Return the [x, y] coordinate for the center point of the cell that contains the specified text.  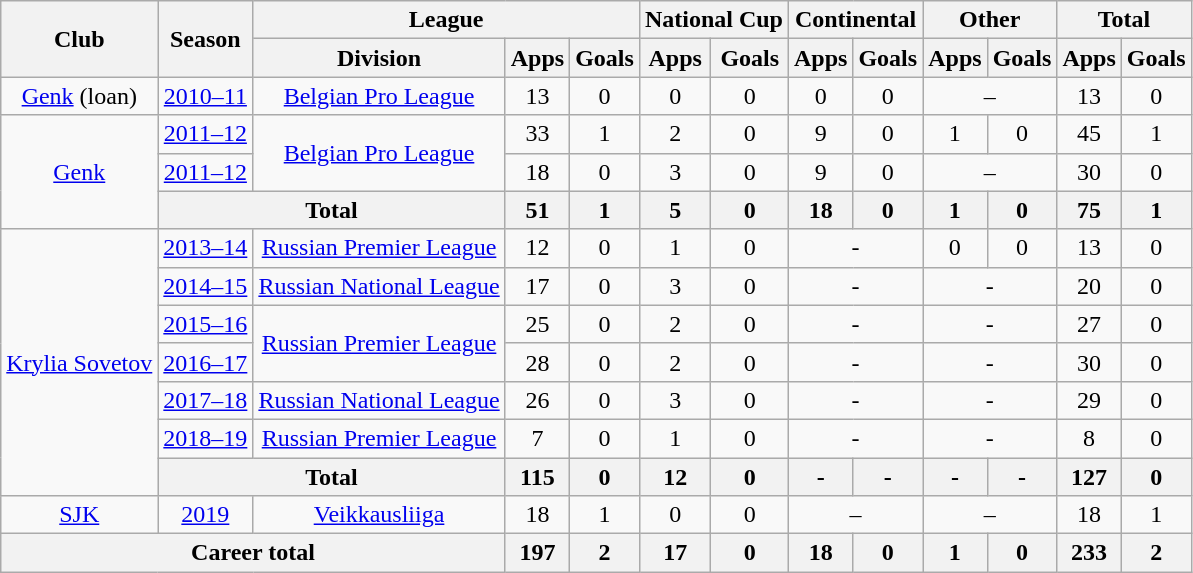
45 [1089, 134]
Club [80, 39]
Genk (loan) [80, 96]
2016–17 [206, 362]
51 [537, 210]
25 [537, 324]
Season [206, 39]
Continental [855, 20]
2010–11 [206, 96]
2019 [206, 515]
2015–16 [206, 324]
Veikkausliiga [379, 515]
5 [675, 210]
127 [1089, 477]
233 [1089, 553]
2017–18 [206, 400]
Krylia Sovetov [80, 362]
Division [379, 58]
28 [537, 362]
7 [537, 438]
75 [1089, 210]
29 [1089, 400]
27 [1089, 324]
2013–14 [206, 248]
League [446, 20]
SJK [80, 515]
National Cup [714, 20]
Genk [80, 172]
197 [537, 553]
26 [537, 400]
Other [990, 20]
115 [537, 477]
2014–15 [206, 286]
8 [1089, 438]
2018–19 [206, 438]
20 [1089, 286]
Career total [253, 553]
33 [537, 134]
